From the cell containing the given text, extract its center point as [x, y] coordinate. 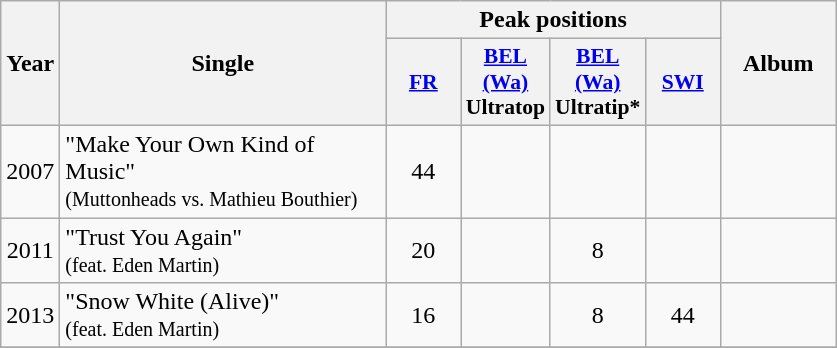
Peak positions [553, 20]
BEL (Wa)Ultratop [506, 82]
"Trust You Again" (feat. Eden Martin) [223, 250]
Year [30, 64]
Album [778, 64]
2013 [30, 316]
BEL (Wa)Ultratip* [598, 82]
SWI [682, 82]
20 [424, 250]
2007 [30, 171]
2011 [30, 250]
16 [424, 316]
Single [223, 64]
"Make Your Own Kind of Music" (Muttonheads vs. Mathieu Bouthier) [223, 171]
FR [424, 82]
"Snow White (Alive)" (feat. Eden Martin) [223, 316]
